Capture the cell that displays the provided text and extract its [X, Y] central coordinate. 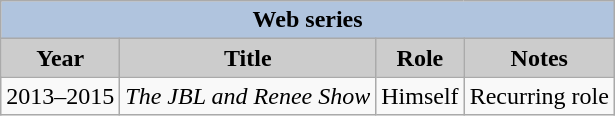
Year [60, 58]
Title [248, 58]
Web series [308, 20]
Himself [420, 96]
2013–2015 [60, 96]
The JBL and Renee Show [248, 96]
Recurring role [539, 96]
Role [420, 58]
Notes [539, 58]
